Provide the (x, y) coordinate of the cell's center where the given text is located.  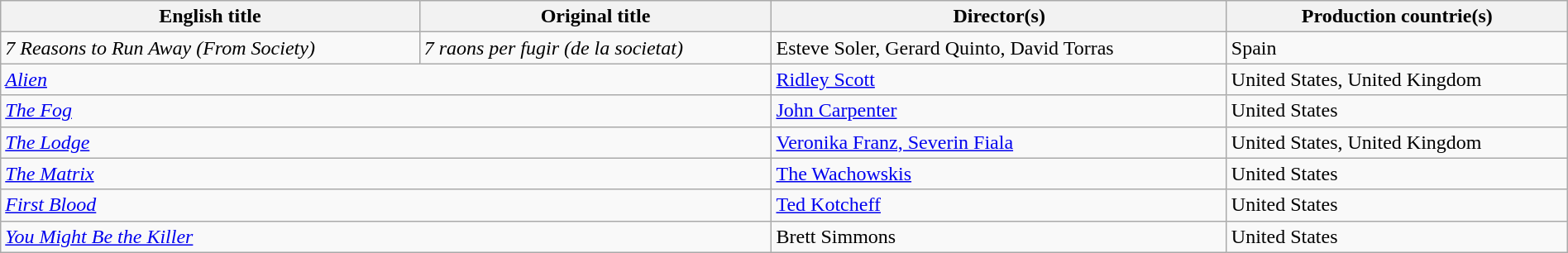
First Blood (386, 205)
Ted Kotcheff (999, 205)
Alien (386, 79)
Original title (595, 17)
Production countrie(s) (1397, 17)
Spain (1397, 48)
7 raons per fugir (de la societat) (595, 48)
John Carpenter (999, 111)
The Lodge (386, 142)
You Might Be the Killer (386, 236)
Brett Simmons (999, 236)
The Matrix (386, 174)
The Wachowskis (999, 174)
Veronika Franz, Severin Fiala (999, 142)
Director(s) (999, 17)
The Fog (386, 111)
Esteve Soler, Gerard Quinto, David Torras (999, 48)
English title (210, 17)
7 Reasons to Run Away (From Society) (210, 48)
Ridley Scott (999, 79)
